Extract the (X, Y) coordinate from the center of the cell holding the provided text.  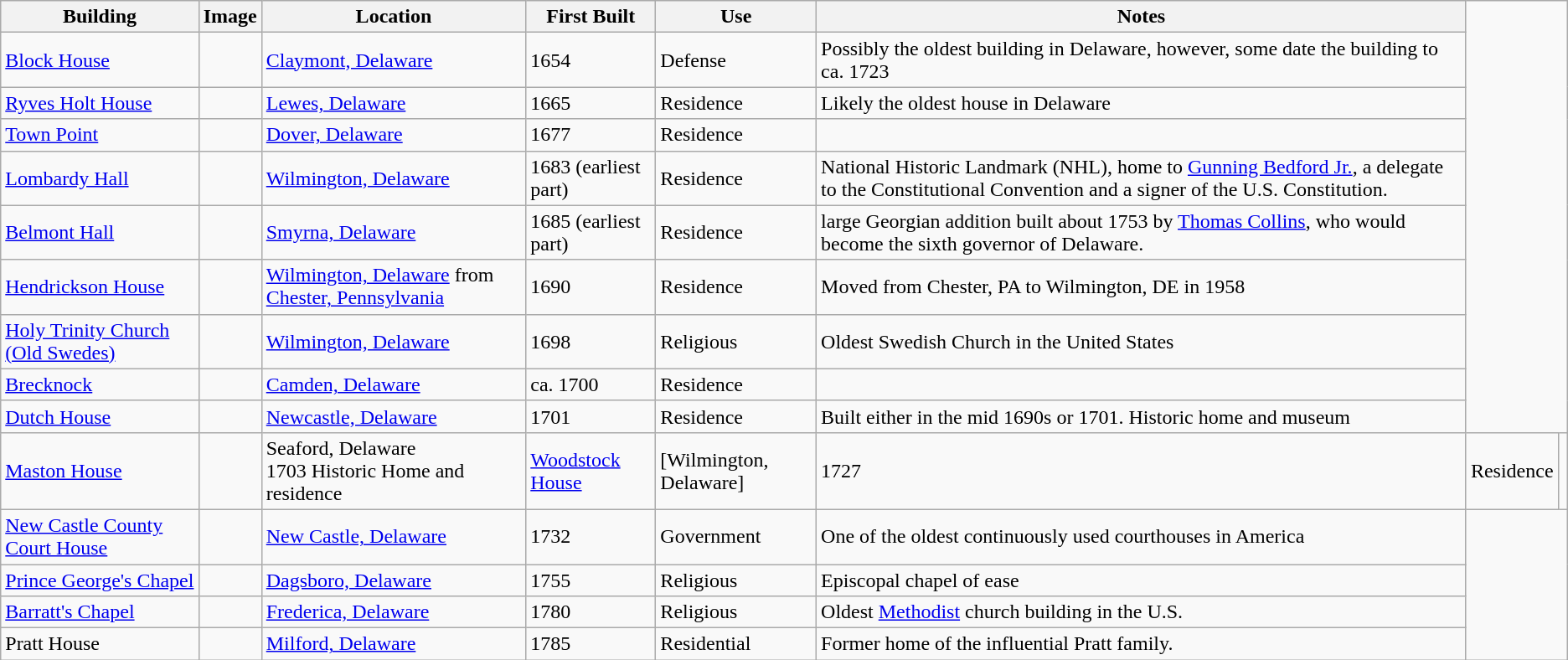
Smyrna, Delaware (394, 233)
New Castle County Court House (100, 536)
Possibly the oldest building in Delaware, however, some date the building to ca. 1723 (1142, 60)
Seaford, Delaware1703 Historic Home and residence (394, 471)
Camden, Delaware (394, 384)
1755 (591, 580)
Built either in the mid 1690s or 1701. Historic home and museum (1142, 416)
1654 (591, 60)
Residential (736, 644)
Wilmington, Delaware from Chester, Pennsylvania (394, 286)
1732 (591, 536)
Town Point (100, 135)
Likely the oldest house in Delaware (1142, 103)
1677 (591, 135)
Block House (100, 60)
1690 (591, 286)
Holy Trinity Church (Old Swedes) (100, 342)
Dutch House (100, 416)
Moved from Chester, PA to Wilmington, DE in 1958 (1142, 286)
Former home of the influential Pratt family. (1142, 644)
Ryves Holt House (100, 103)
ca. 1700 (591, 384)
Use (736, 17)
Oldest Swedish Church in the United States (1142, 342)
1701 (591, 416)
Pratt House (100, 644)
Hendrickson House (100, 286)
Frederica, Delaware (394, 612)
Location (394, 17)
Notes (1142, 17)
Building (100, 17)
[Wilmington, Delaware] (736, 471)
Barratt's Chapel (100, 612)
1683 (earliest part) (591, 178)
large Georgian addition built about 1753 by Thomas Collins, who would become the sixth governor of Delaware. (1142, 233)
Maston House (100, 471)
Claymont, Delaware (394, 60)
Woodstock House (591, 471)
Dagsboro, Delaware (394, 580)
National Historic Landmark (NHL), home to Gunning Bedford Jr., a delegate to the Constitutional Convention and a signer of the U.S. Constitution. (1142, 178)
1685 (earliest part) (591, 233)
Milford, Delaware (394, 644)
Dover, Delaware (394, 135)
First Built (591, 17)
Belmont Hall (100, 233)
Brecknock (100, 384)
Oldest Methodist church building in the U.S. (1142, 612)
1727 (1142, 471)
Lewes, Delaware (394, 103)
One of the oldest continuously used courthouses in America (1142, 536)
Episcopal chapel of ease (1142, 580)
New Castle, Delaware (394, 536)
Government (736, 536)
Newcastle, Delaware (394, 416)
1698 (591, 342)
Defense (736, 60)
1785 (591, 644)
1780 (591, 612)
1665 (591, 103)
Prince George's Chapel (100, 580)
Lombardy Hall (100, 178)
Image (230, 17)
